Extract the [x, y] coordinate from the center of the cell holding the provided text.  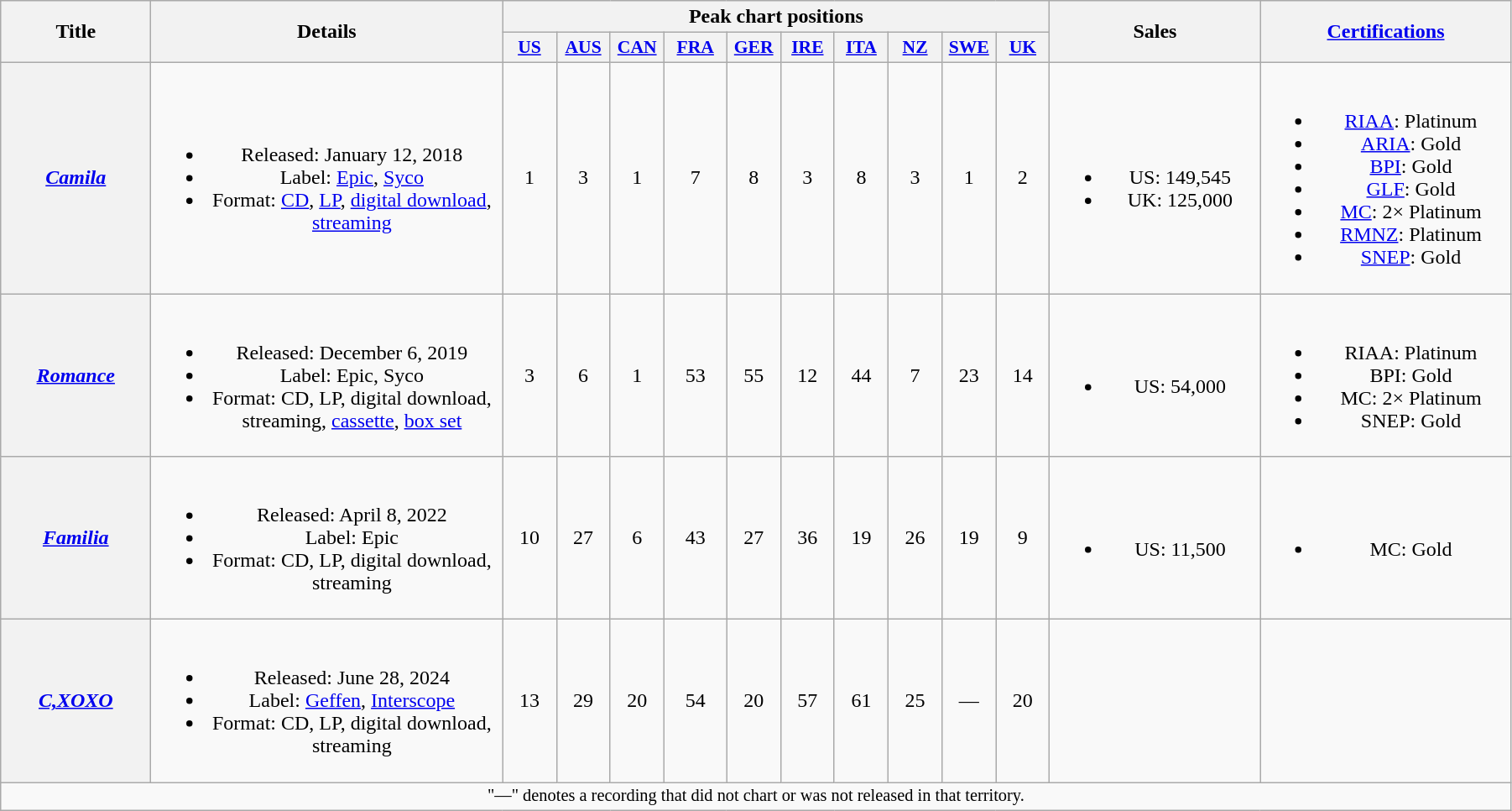
25 [915, 701]
GER [753, 48]
US [529, 48]
MC: Gold [1386, 538]
US: 11,500 [1155, 538]
AUS [583, 48]
Details [327, 32]
Sales [1155, 32]
Camila [76, 178]
23 [969, 375]
NZ [915, 48]
43 [695, 538]
Released: June 28, 2024Label: Geffen, InterscopeFormat: CD, LP, digital download, streaming [327, 701]
SWE [969, 48]
C,XOXO [76, 701]
Released: April 8, 2022Label: EpicFormat: CD, LP, digital download, streaming [327, 538]
Romance [76, 375]
55 [753, 375]
Released: December 6, 2019Label: Epic, SycoFormat: CD, LP, digital download, streaming, cassette, box set [327, 375]
26 [915, 538]
9 [1023, 538]
IRE [807, 48]
10 [529, 538]
2 [1023, 178]
— [969, 701]
FRA [695, 48]
US: 54,000 [1155, 375]
ITA [861, 48]
UK [1023, 48]
54 [695, 701]
29 [583, 701]
53 [695, 375]
12 [807, 375]
44 [861, 375]
Released: January 12, 2018Label: Epic, SycoFormat: CD, LP, digital download, streaming [327, 178]
57 [807, 701]
US: 149,545UK: 125,000 [1155, 178]
61 [861, 701]
RIAA: PlatinumBPI: GoldMC: 2× PlatinumSNEP: Gold [1386, 375]
Peak chart positions [776, 17]
14 [1023, 375]
"—" denotes a recording that did not chart or was not released in that territory. [756, 797]
36 [807, 538]
Familia [76, 538]
Certifications [1386, 32]
13 [529, 701]
RIAA: PlatinumARIA: GoldBPI: GoldGLF: GoldMC: 2× PlatinumRMNZ: PlatinumSNEP: Gold [1386, 178]
Title [76, 32]
CAN [637, 48]
